Pinpoint the cell where the given text exists, returning its [X, Y] midpoint coordinate. 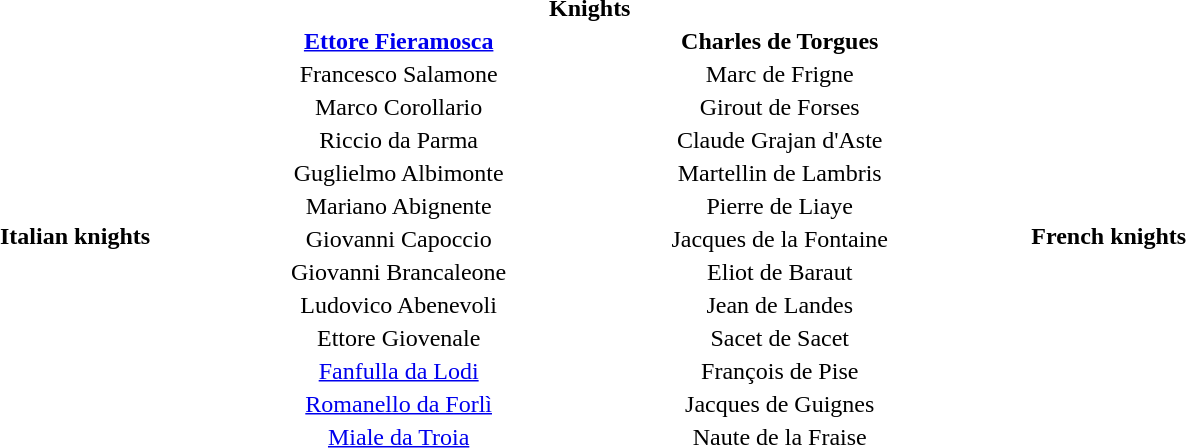
Claude Grajan d'Aste [780, 140]
Marc de Frigne [780, 74]
François de Pise [780, 371]
Sacet de Sacet [780, 338]
Giovanni Capoccio [398, 239]
Pierre de Liaye [780, 206]
Guglielmo Albimonte [398, 173]
Riccio da Parma [398, 140]
Ludovico Abenevoli [398, 305]
Marco Corollario [398, 107]
Ettore Fieramosca [398, 41]
Giovanni Brancaleone [398, 272]
Fanfulla da Lodi [398, 371]
Martellin de Lambris [780, 173]
Girout de Forses [780, 107]
Romanello da Forlì [398, 404]
Charles de Torgues [780, 41]
Francesco Salamone [398, 74]
Mariano Abignente [398, 206]
Jacques de la Fontaine [780, 239]
Eliot de Baraut [780, 272]
Jacques de Guignes [780, 404]
Ettore Giovenale [398, 338]
Jean de Landes [780, 305]
